Extract the [X, Y] coordinate from the center of the cell holding the provided text.  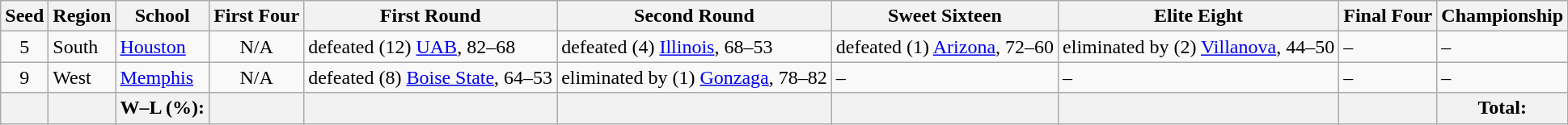
eliminated by (1) Gonzaga, 78–82 [695, 77]
Final Four [1388, 16]
West [82, 77]
Total: [1502, 108]
defeated (4) Illinois, 68–53 [695, 47]
9 [24, 77]
Memphis [163, 77]
Second Round [695, 16]
South [82, 47]
School [163, 16]
eliminated by (2) Villanova, 44–50 [1198, 47]
W–L (%): [163, 108]
defeated (8) Boise State, 64–53 [430, 77]
Seed [24, 16]
Elite Eight [1198, 16]
Houston [163, 47]
First Four [257, 16]
defeated (1) Arizona, 72–60 [945, 47]
Region [82, 16]
5 [24, 47]
defeated (12) UAB, 82–68 [430, 47]
First Round [430, 16]
Championship [1502, 16]
Sweet Sixteen [945, 16]
